Return [X, Y] of the center of cell containing provided text 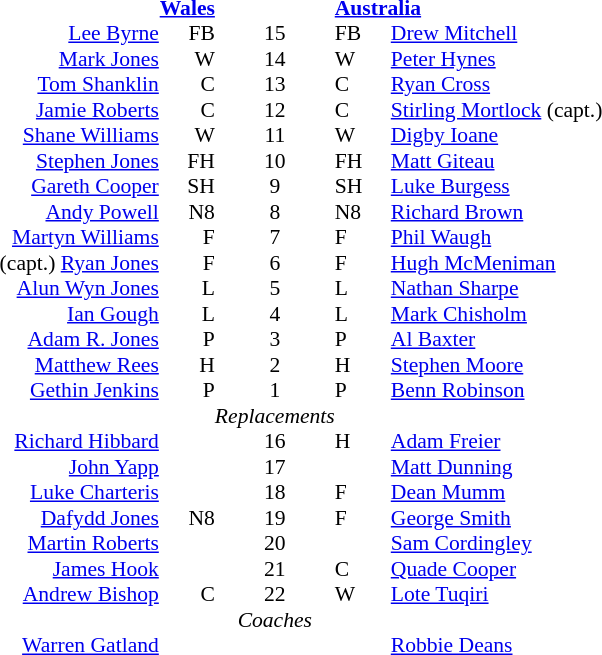
10 [275, 161]
3 [275, 339]
20 [275, 543]
Replacements [275, 416]
Coaches [275, 620]
4 [275, 314]
13 [275, 85]
11 [275, 135]
12 [275, 110]
7 [275, 237]
18 [275, 493]
16 [275, 441]
22 [275, 595]
15 [275, 33]
8 [275, 212]
6 [275, 263]
2 [275, 365]
1 [275, 391]
21 [275, 569]
19 [275, 518]
5 [275, 289]
17 [275, 467]
9 [275, 187]
14 [275, 59]
